Provide the [X, Y] coordinate of the cell's center where the given text is located.  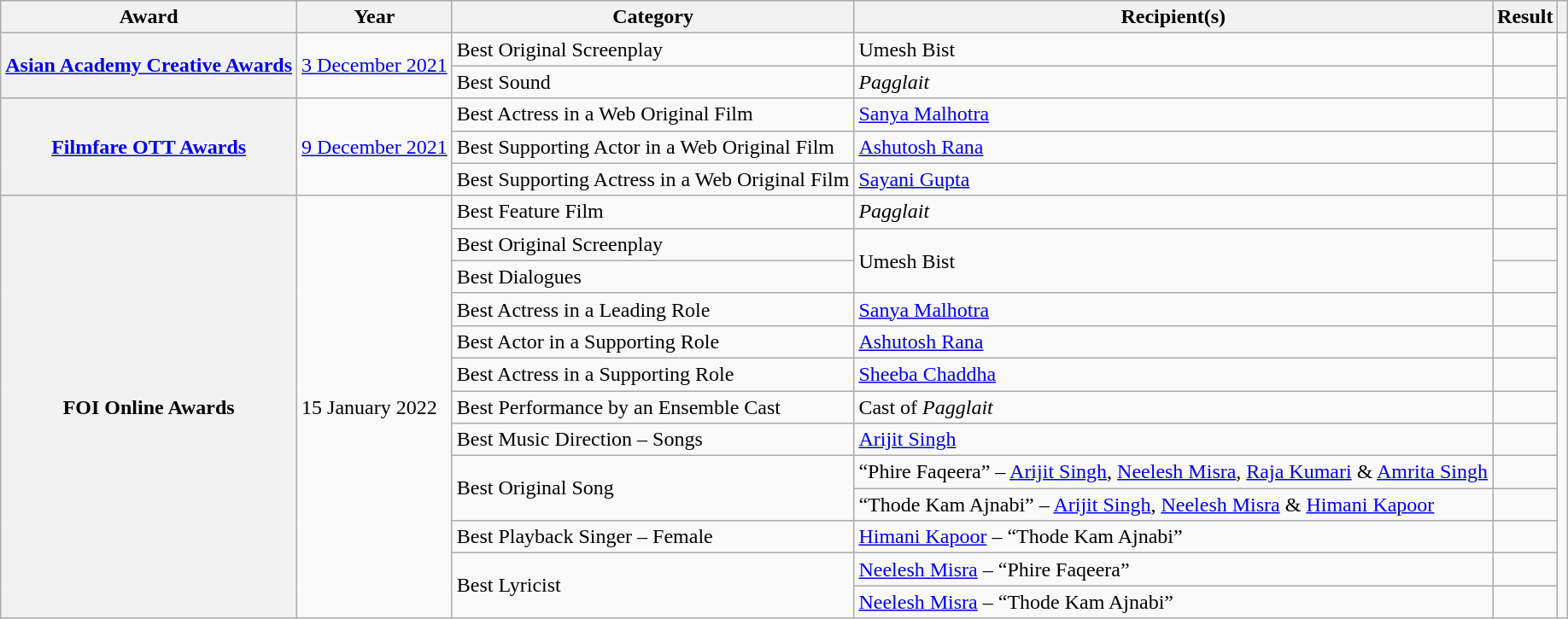
15 January 2022 [375, 406]
Best Music Direction – Songs [652, 440]
Cast of Pagglait [1173, 407]
Best Playback Singer – Female [652, 537]
Award [149, 17]
FOI Online Awards [149, 406]
Filmfare OTT Awards [149, 147]
Year [375, 17]
Sayani Gupta [1173, 179]
Neelesh Misra – “Thode Kam Ajnabi” [1173, 602]
Best Actress in a Leading Role [652, 309]
Neelesh Misra – “Phire Faqeera” [1173, 569]
Best Sound [652, 82]
Result [1525, 17]
“Thode Kam Ajnabi” – Arijit Singh, Neelesh Misra & Himani Kapoor [1173, 505]
Category [652, 17]
Best Actress in a Supporting Role [652, 374]
9 December 2021 [375, 147]
Recipient(s) [1173, 17]
Best Supporting Actor in a Web Original Film [652, 147]
“Phire Faqeera” – Arijit Singh, Neelesh Misra, Raja Kumari & Amrita Singh [1173, 472]
Best Actor in a Supporting Role [652, 342]
3 December 2021 [375, 66]
Best Original Song [652, 488]
Best Dialogues [652, 277]
Himani Kapoor – “Thode Kam Ajnabi” [1173, 537]
Arijit Singh [1173, 440]
Asian Academy Creative Awards [149, 66]
Best Performance by an Ensemble Cast [652, 407]
Best Feature Film [652, 212]
Best Supporting Actress in a Web Original Film [652, 179]
Sheeba Chaddha [1173, 374]
Best Lyricist [652, 586]
Best Actress in a Web Original Film [652, 114]
